Find where the given text appears and provide that cell's center as [X, Y] coordinate. 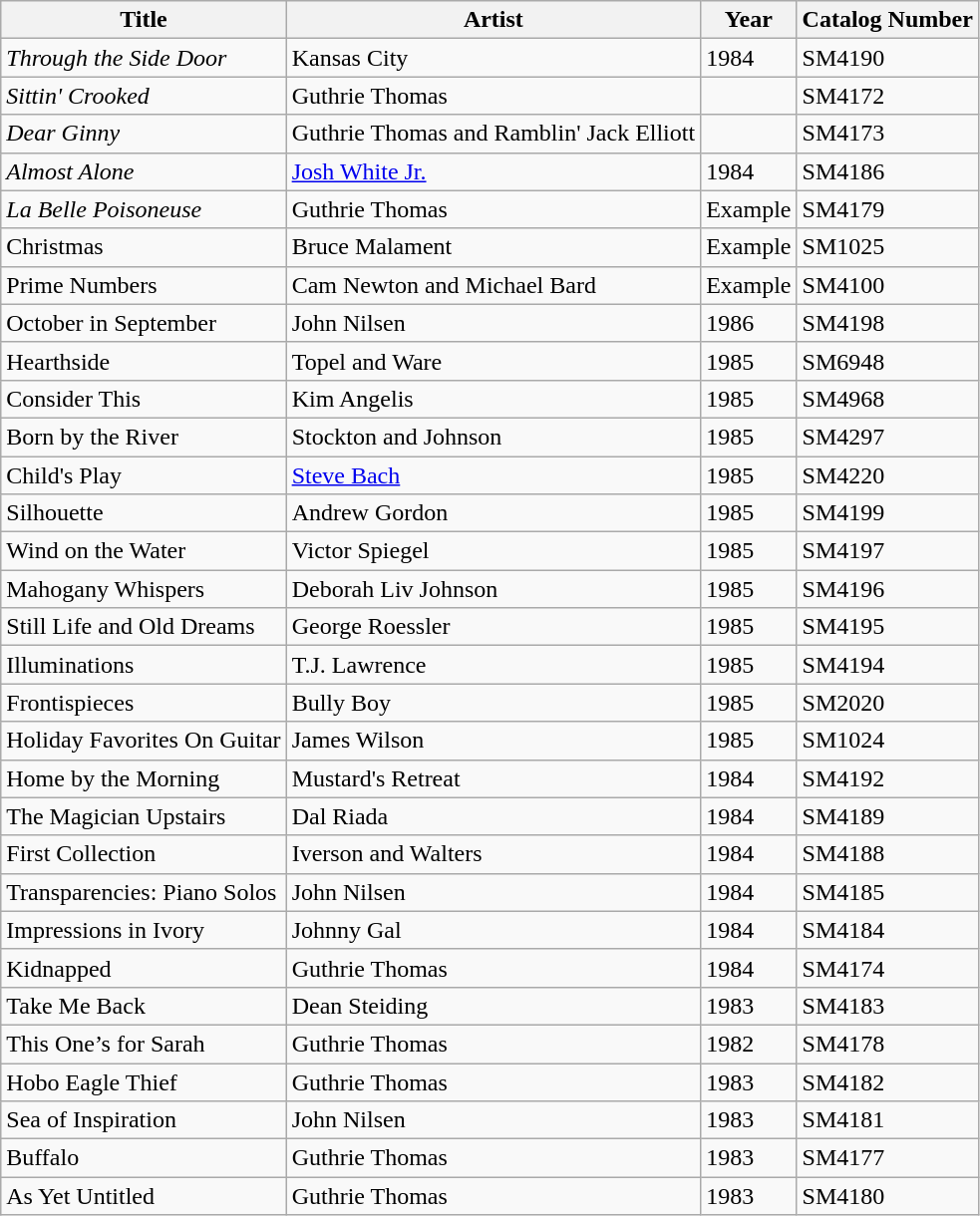
Josh White Jr. [493, 171]
SM4195 [887, 627]
George Roessler [493, 627]
SM4220 [887, 475]
SM4180 [887, 1196]
Sea of Inspiration [144, 1120]
Child's Play [144, 475]
Andrew Gordon [493, 513]
Consider This [144, 399]
Victor Spiegel [493, 551]
Deborah Liv Johnson [493, 589]
SM4197 [887, 551]
Dean Steiding [493, 1006]
Bruce Malament [493, 247]
Still Life and Old Dreams [144, 627]
SM4192 [887, 778]
Christmas [144, 247]
La Belle Poisoneuse [144, 209]
Kim Angelis [493, 399]
SM4177 [887, 1158]
James Wilson [493, 741]
SM4100 [887, 285]
SM4183 [887, 1006]
SM4172 [887, 96]
SM4190 [887, 58]
SM4188 [887, 854]
Almost Alone [144, 171]
Holiday Favorites On Guitar [144, 741]
Mustard's Retreat [493, 778]
SM4198 [887, 323]
Cam Newton and Michael Bard [493, 285]
Hobo Eagle Thief [144, 1081]
Home by the Morning [144, 778]
SM4968 [887, 399]
SM4186 [887, 171]
Catalog Number [887, 20]
SM1024 [887, 741]
SM4189 [887, 816]
Buffalo [144, 1158]
T.J. Lawrence [493, 665]
Through the Side Door [144, 58]
Year [749, 20]
SM4182 [887, 1081]
Impressions in Ivory [144, 930]
Dal Riada [493, 816]
SM4179 [887, 209]
Johnny Gal [493, 930]
SM4173 [887, 134]
Hearthside [144, 361]
Dear Ginny [144, 134]
Stockton and Johnson [493, 437]
Iverson and Walters [493, 854]
SM4297 [887, 437]
Born by the River [144, 437]
Mahogany Whispers [144, 589]
Wind on the Water [144, 551]
This One’s for Sarah [144, 1044]
Sittin' Crooked [144, 96]
Silhouette [144, 513]
October in September [144, 323]
1986 [749, 323]
SM4178 [887, 1044]
Transparencies: Piano Solos [144, 892]
Steve Bach [493, 475]
SM4174 [887, 968]
SM4181 [887, 1120]
Kidnapped [144, 968]
1982 [749, 1044]
Prime Numbers [144, 285]
SM6948 [887, 361]
SM1025 [887, 247]
Guthrie Thomas and Ramblin' Jack Elliott [493, 134]
Frontispieces [144, 703]
Title [144, 20]
As Yet Untitled [144, 1196]
Take Me Back [144, 1006]
SM4194 [887, 665]
Artist [493, 20]
Kansas City [493, 58]
SM4196 [887, 589]
SM4199 [887, 513]
Topel and Ware [493, 361]
First Collection [144, 854]
Bully Boy [493, 703]
The Magician Upstairs [144, 816]
SM2020 [887, 703]
Illuminations [144, 665]
SM4184 [887, 930]
SM4185 [887, 892]
